Return (x, y) of the center of cell containing provided text 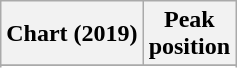
Peakposition (189, 34)
Chart (2019) (72, 34)
